Find where the given text appears and provide that cell's center as (x, y) coordinate. 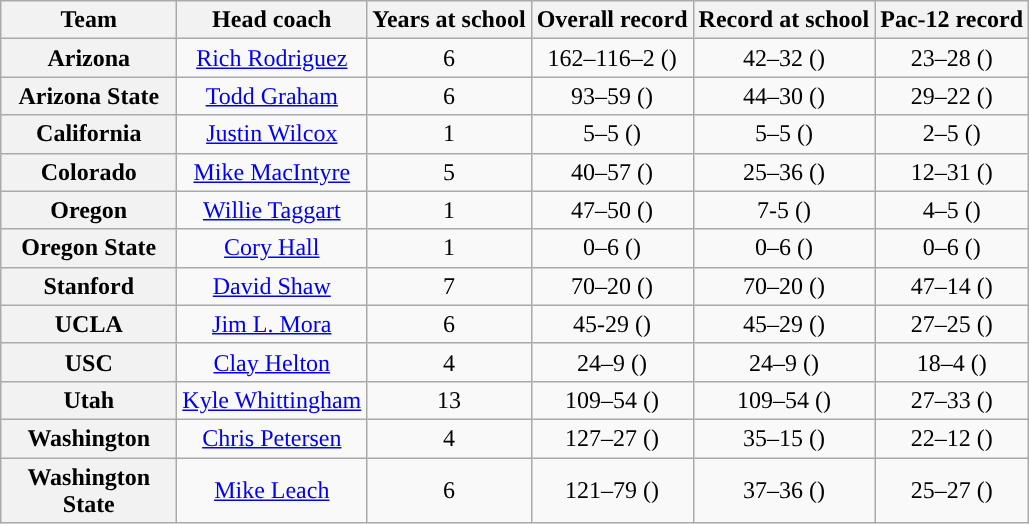
Oregon State (89, 248)
35–15 () (784, 438)
25–36 () (784, 172)
Rich Rodriguez (272, 58)
18–4 () (952, 362)
13 (449, 400)
121–79 () (612, 490)
Clay Helton (272, 362)
47–14 () (952, 286)
Overall record (612, 20)
Jim L. Mora (272, 324)
Pac-12 record (952, 20)
47–50 () (612, 210)
California (89, 134)
127–27 () (612, 438)
Record at school (784, 20)
2–5 () (952, 134)
Chris Petersen (272, 438)
Years at school (449, 20)
5 (449, 172)
4–5 () (952, 210)
Mike Leach (272, 490)
7-5 () (784, 210)
162–116–2 () (612, 58)
Washington State (89, 490)
27–25 () (952, 324)
Justin Wilcox (272, 134)
23–28 () (952, 58)
UCLA (89, 324)
Head coach (272, 20)
David Shaw (272, 286)
Washington (89, 438)
USC (89, 362)
Oregon (89, 210)
Todd Graham (272, 96)
Willie Taggart (272, 210)
45–29 () (784, 324)
Cory Hall (272, 248)
25–27 () (952, 490)
27–33 () (952, 400)
Utah (89, 400)
Arizona State (89, 96)
22–12 () (952, 438)
Mike MacIntyre (272, 172)
Kyle Whittingham (272, 400)
Arizona (89, 58)
40–57 () (612, 172)
Stanford (89, 286)
42–32 () (784, 58)
12–31 () (952, 172)
7 (449, 286)
Team (89, 20)
93–59 () (612, 96)
45-29 () (612, 324)
Colorado (89, 172)
44–30 () (784, 96)
29–22 () (952, 96)
37–36 () (784, 490)
